Provide the [X, Y] coordinate of the cell's center where the given text is located.  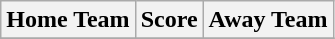
Home Team [68, 20]
Score [169, 20]
Away Team [268, 20]
